Output the (X, Y) coordinate of the center of the cell containing the given text.  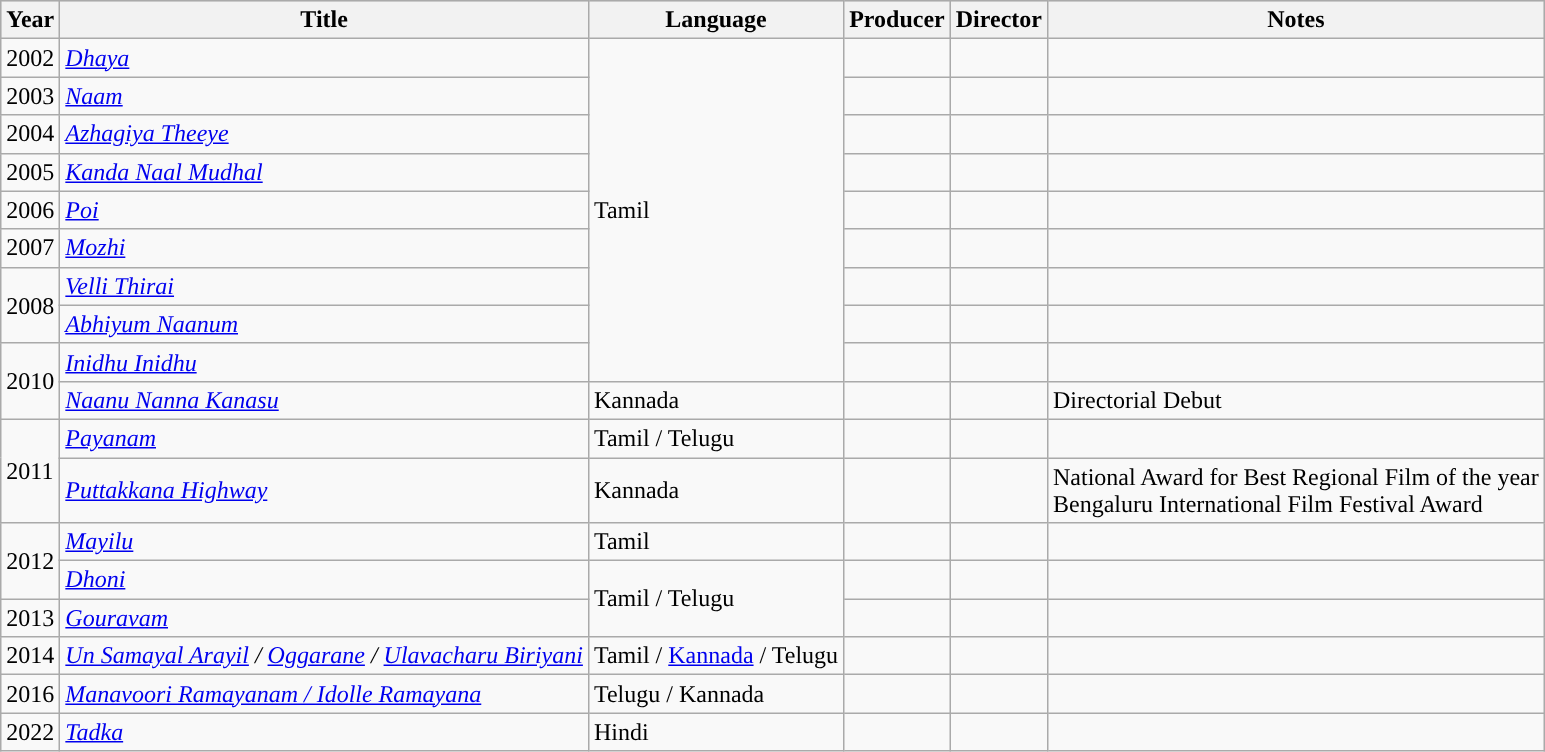
Hindi (716, 732)
2007 (30, 248)
Tadka (324, 732)
2010 (30, 381)
Gouravam (324, 618)
Un Samayal Arayil / Oggarane / Ulavacharu Biriyani (324, 656)
Telugu / Kannada (716, 694)
Dhoni (324, 580)
2012 (30, 561)
2006 (30, 210)
Year (30, 20)
Notes (1296, 20)
2008 (30, 305)
2022 (30, 732)
Title (324, 20)
Language (716, 20)
2003 (30, 96)
Dhaya (324, 58)
Kanda Naal Mudhal (324, 172)
Manavoori Ramayanam / Idolle Ramayana (324, 694)
2002 (30, 58)
Mayilu (324, 542)
Puttakkana Highway (324, 490)
Abhiyum Naanum (324, 324)
2005 (30, 172)
Mozhi (324, 248)
Naanu Nanna Kanasu (324, 400)
2014 (30, 656)
Tamil / Kannada / Telugu (716, 656)
Inidhu Inidhu (324, 362)
Poi (324, 210)
Payanam (324, 438)
National Award for Best Regional Film of the year Bengaluru International Film Festival Award (1296, 490)
Producer (898, 20)
2004 (30, 134)
Directorial Debut (1296, 400)
2016 (30, 694)
Naam (324, 96)
2011 (30, 470)
2013 (30, 618)
Azhagiya Theeye (324, 134)
Velli Thirai (324, 286)
Director (998, 20)
